For the text-containing cell, return its midpoint in [X, Y] coordinate format. 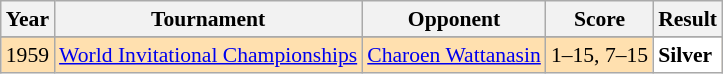
Silver [688, 55]
Charoen Wattanasin [454, 55]
1–15, 7–15 [600, 55]
Tournament [208, 19]
1959 [28, 55]
Score [600, 19]
World Invitational Championships [208, 55]
Year [28, 19]
Result [688, 19]
Opponent [454, 19]
